Capture the cell that displays the provided text and extract its (X, Y) central coordinate. 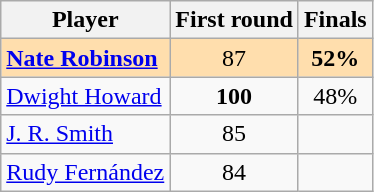
Dwight Howard (86, 96)
Player (86, 20)
First round (234, 20)
Nate Robinson (86, 58)
48% (335, 96)
85 (234, 134)
84 (234, 172)
Finals (335, 20)
52% (335, 58)
J. R. Smith (86, 134)
Rudy Fernández (86, 172)
87 (234, 58)
100 (234, 96)
